Return the (X, Y) coordinate for the center point of the cell that contains the specified text.  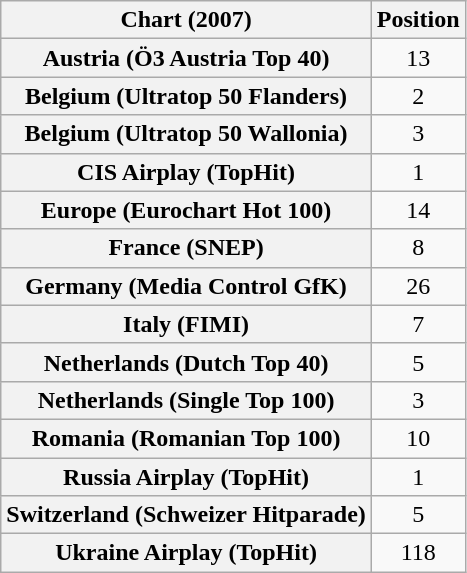
Europe (Eurochart Hot 100) (186, 210)
Ukraine Airplay (TopHit) (186, 553)
118 (418, 553)
13 (418, 58)
Switzerland (Schweizer Hitparade) (186, 515)
Netherlands (Dutch Top 40) (186, 362)
7 (418, 324)
Netherlands (Single Top 100) (186, 400)
8 (418, 248)
Chart (2007) (186, 20)
Austria (Ö3 Austria Top 40) (186, 58)
CIS Airplay (TopHit) (186, 172)
14 (418, 210)
10 (418, 438)
France (SNEP) (186, 248)
Romania (Romanian Top 100) (186, 438)
26 (418, 286)
2 (418, 96)
Belgium (Ultratop 50 Flanders) (186, 96)
Germany (Media Control GfK) (186, 286)
Russia Airplay (TopHit) (186, 477)
Position (418, 20)
Italy (FIMI) (186, 324)
Belgium (Ultratop 50 Wallonia) (186, 134)
